Find where the given text appears and provide that cell's center as (X, Y) coordinate. 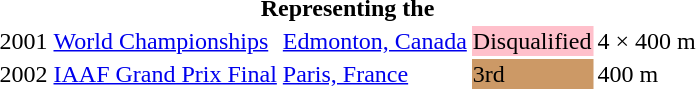
3rd (532, 74)
Paris, France (374, 74)
IAAF Grand Prix Final (165, 74)
Disqualified (532, 41)
Edmonton, Canada (374, 41)
World Championships (165, 41)
